Return [x, y] of the center of cell containing provided text 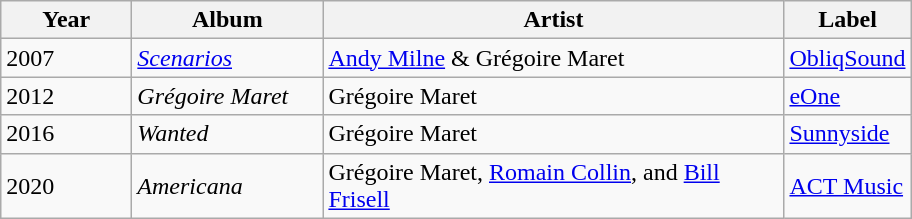
ObliqSound [848, 58]
2007 [66, 58]
Grégoire Maret, Romain Collin, and Bill Frisell [554, 186]
2020 [66, 186]
2016 [66, 134]
Year [66, 20]
Scenarios [228, 58]
Sunnyside [848, 134]
Americana [228, 186]
ACT Music [848, 186]
Wanted [228, 134]
Label [848, 20]
Artist [554, 20]
eOne [848, 96]
Album [228, 20]
Andy Milne & Grégoire Maret [554, 58]
2012 [66, 96]
